Pinpoint the cell where the given text exists, returning its [X, Y] midpoint coordinate. 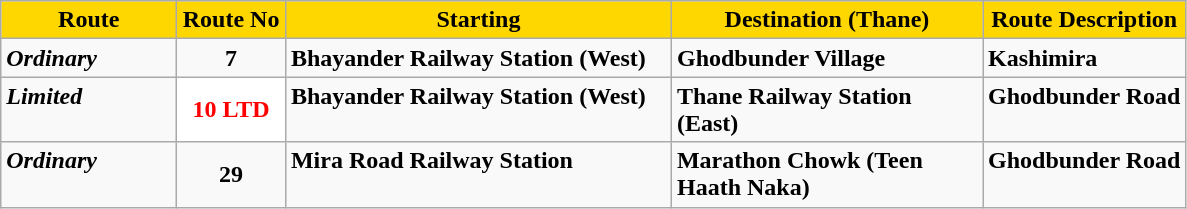
Kashimira [1084, 58]
Starting [478, 20]
29 [232, 174]
10 LTD [232, 110]
Mira Road Railway Station [478, 174]
Ghodbunder Village [826, 58]
Marathon Chowk (Teen Haath Naka) [826, 174]
Thane Railway Station (East) [826, 110]
Route Description [1084, 20]
Destination (Thane) [826, 20]
7 [232, 58]
Limited [89, 110]
Route [89, 20]
Route No [232, 20]
